Pinpoint the cell where the given text exists, returning its [x, y] midpoint coordinate. 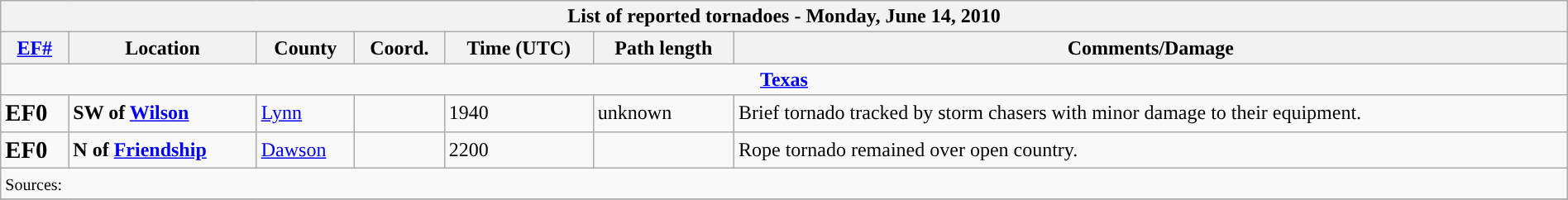
Path length [663, 48]
Rope tornado remained over open country. [1150, 150]
EF# [35, 48]
Comments/Damage [1150, 48]
Texas [784, 79]
Location [162, 48]
unknown [663, 113]
2200 [519, 150]
Dawson [305, 150]
List of reported tornadoes - Monday, June 14, 2010 [784, 17]
1940 [519, 113]
Coord. [399, 48]
Sources: [784, 183]
Lynn [305, 113]
N of Friendship [162, 150]
Time (UTC) [519, 48]
SW of Wilson [162, 113]
County [305, 48]
Brief tornado tracked by storm chasers with minor damage to their equipment. [1150, 113]
